For the text-containing cell, return its midpoint in (x, y) coordinate format. 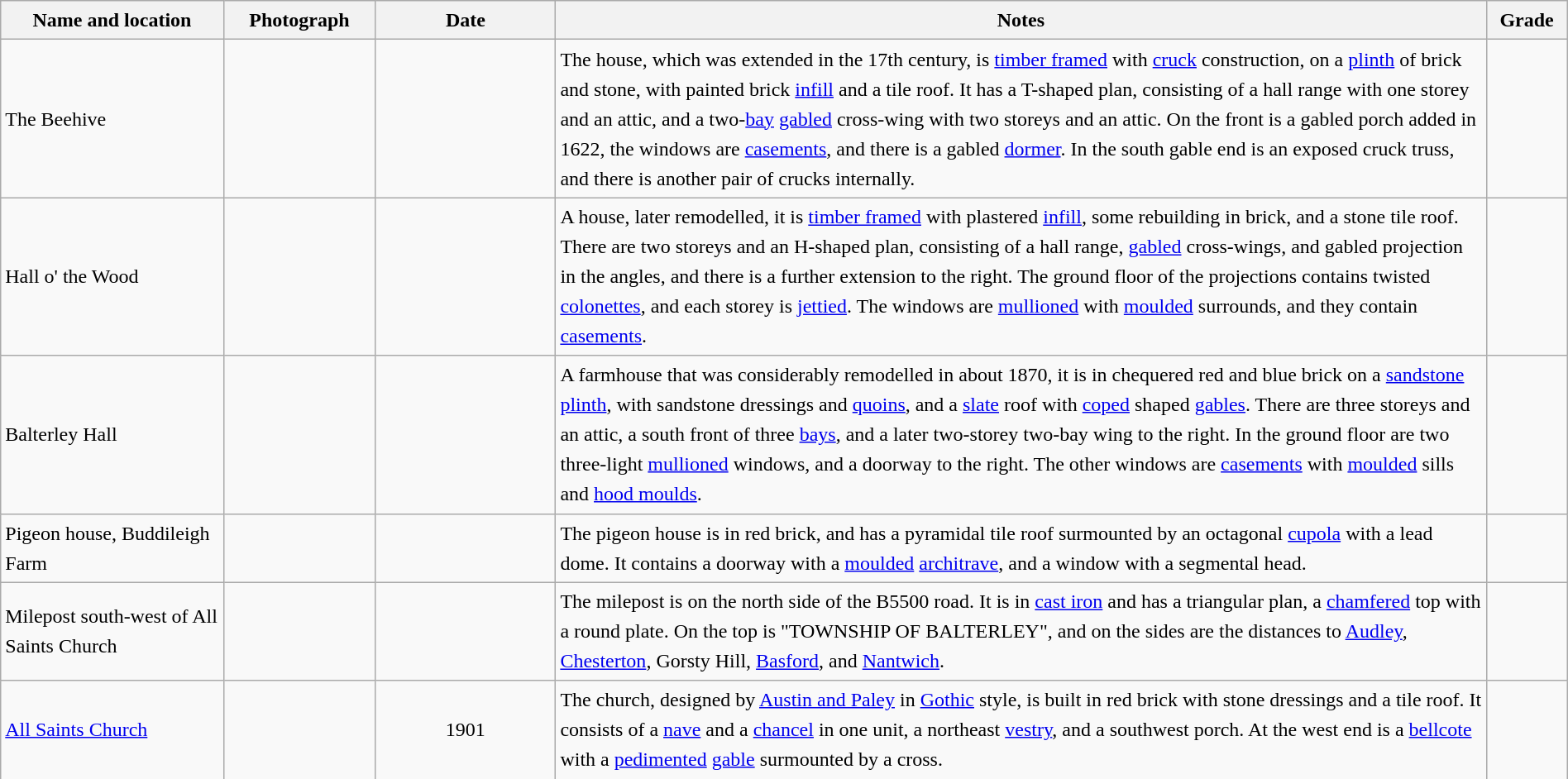
Date (466, 20)
1901 (466, 729)
Name and location (112, 20)
Milepost south-west of All Saints Church (112, 632)
Balterley Hall (112, 435)
Grade (1527, 20)
Photograph (299, 20)
Pigeon house, Buddileigh Farm (112, 547)
All Saints Church (112, 729)
The Beehive (112, 119)
Notes (1021, 20)
Hall o' the Wood (112, 276)
